Search for the cell housing the specified text and yield its (X, Y) center coordinate. 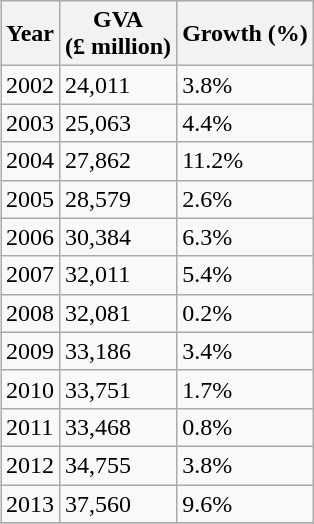
2002 (30, 85)
2012 (30, 465)
Year (30, 34)
11.2% (246, 161)
2013 (30, 503)
6.3% (246, 237)
28,579 (118, 199)
2009 (30, 351)
24,011 (118, 85)
2.6% (246, 199)
30,384 (118, 237)
2006 (30, 237)
37,560 (118, 503)
1.7% (246, 389)
2003 (30, 123)
0.2% (246, 313)
32,011 (118, 275)
33,751 (118, 389)
34,755 (118, 465)
2010 (30, 389)
5.4% (246, 275)
2008 (30, 313)
2007 (30, 275)
9.6% (246, 503)
2004 (30, 161)
3.4% (246, 351)
2005 (30, 199)
25,063 (118, 123)
27,862 (118, 161)
Growth (%) (246, 34)
0.8% (246, 427)
4.4% (246, 123)
32,081 (118, 313)
2011 (30, 427)
33,468 (118, 427)
GVA (£ million) (118, 34)
33,186 (118, 351)
